Provide the [x, y] coordinate of the cell's center where the given text is located.  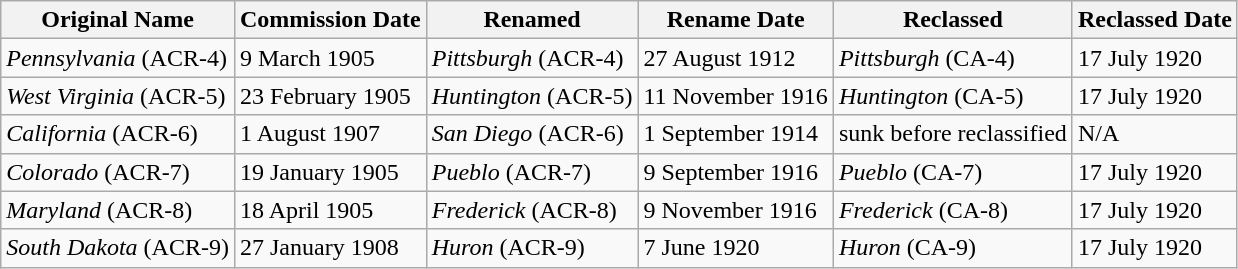
23 February 1905 [330, 96]
California (ACR-6) [118, 134]
West Virginia (ACR-5) [118, 96]
Pueblo (CA-7) [952, 172]
Pueblo (ACR-7) [532, 172]
Renamed [532, 20]
Pittsburgh (ACR-4) [532, 58]
South Dakota (ACR-9) [118, 248]
7 June 1920 [736, 248]
9 March 1905 [330, 58]
N/A [1154, 134]
Huron (CA-9) [952, 248]
1 September 1914 [736, 134]
San Diego (ACR-6) [532, 134]
Reclassed [952, 20]
Original Name [118, 20]
9 November 1916 [736, 210]
Rename Date [736, 20]
Frederick (ACR-8) [532, 210]
Pennsylvania (ACR-4) [118, 58]
Colorado (ACR-7) [118, 172]
Reclassed Date [1154, 20]
Commission Date [330, 20]
19 January 1905 [330, 172]
Maryland (ACR-8) [118, 210]
sunk before reclassified [952, 134]
Pittsburgh (CA-4) [952, 58]
Huron (ACR-9) [532, 248]
9 September 1916 [736, 172]
11 November 1916 [736, 96]
Huntington (ACR-5) [532, 96]
27 January 1908 [330, 248]
1 August 1907 [330, 134]
18 April 1905 [330, 210]
Huntington (CA-5) [952, 96]
Frederick (CA-8) [952, 210]
27 August 1912 [736, 58]
